Identify which cell holds the provided text, then report its [X, Y] central coordinate. 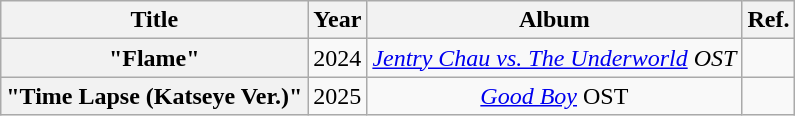
2025 [338, 96]
Good Boy OST [554, 96]
Title [154, 20]
Jentry Chau vs. The Underworld OST [554, 58]
Ref. [768, 20]
Album [554, 20]
Year [338, 20]
2024 [338, 58]
"Flame" [154, 58]
"Time Lapse (Katseye Ver.)" [154, 96]
